For the text-containing cell, return its midpoint in [x, y] coordinate format. 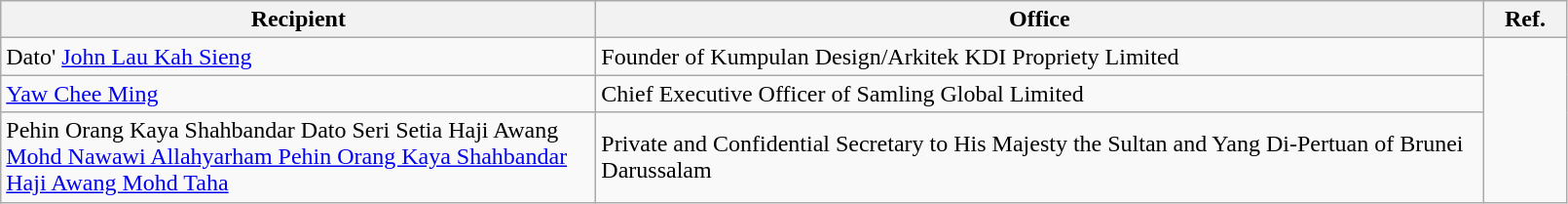
Private and Confidential Secretary to His Majesty the Sultan and Yang Di-Pertuan of Brunei Darussalam [1040, 157]
Ref. [1525, 20]
Yaw Chee Ming [298, 94]
Founder of Kumpulan Design/Arkitek KDI Propriety Limited [1040, 57]
Pehin Orang Kaya Shahbandar Dato Seri Setia Haji Awang Mohd Nawawi Allahyarham Pehin Orang Kaya Shahbandar Haji Awang Mohd Taha [298, 157]
Recipient [298, 20]
Dato' John Lau Kah Sieng [298, 57]
Chief Executive Officer of Samling Global Limited [1040, 94]
Office [1040, 20]
